Capture the cell that displays the provided text and extract its [x, y] central coordinate. 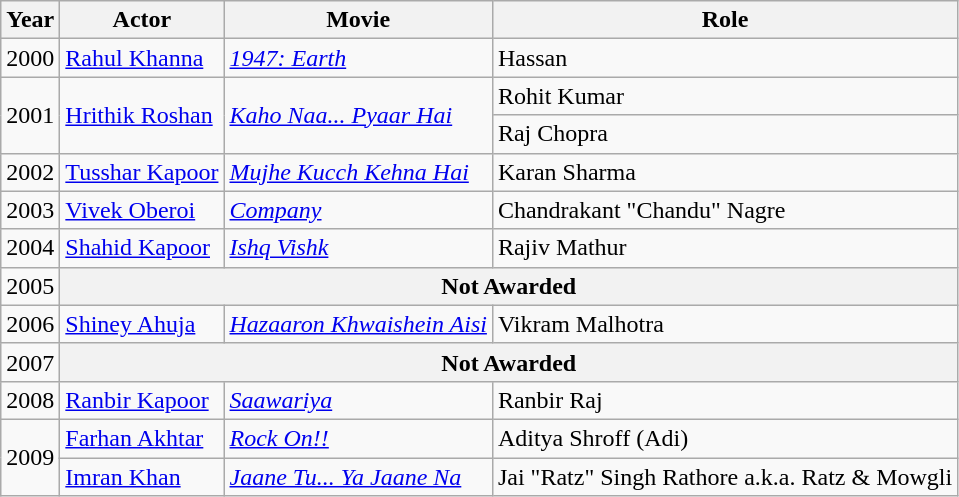
2003 [30, 210]
2000 [30, 58]
Mujhe Kucch Kehna Hai [358, 172]
Ranbir Kapoor [142, 400]
Saawariya [358, 400]
Farhan Akhtar [142, 438]
Raj Chopra [724, 134]
Shahid Kapoor [142, 248]
2004 [30, 248]
Jaane Tu... Ya Jaane Na [358, 477]
Hrithik Roshan [142, 115]
2006 [30, 324]
Hassan [724, 58]
Role [724, 20]
Jai "Ratz" Singh Rathore a.k.a. Ratz & Mowgli [724, 477]
Company [358, 210]
1947: Earth [358, 58]
Rajiv Mathur [724, 248]
2005 [30, 286]
Rock On!! [358, 438]
Kaho Naa... Pyaar Hai [358, 115]
2002 [30, 172]
Karan Sharma [724, 172]
Ranbir Raj [724, 400]
Imran Khan [142, 477]
Chandrakant "Chandu" Nagre [724, 210]
Actor [142, 20]
Vivek Oberoi [142, 210]
2007 [30, 362]
2001 [30, 115]
Rohit Kumar [724, 96]
Rahul Khanna [142, 58]
Shiney Ahuja [142, 324]
Tusshar Kapoor [142, 172]
Ishq Vishk [358, 248]
Aditya Shroff (Adi) [724, 438]
Year [30, 20]
Movie [358, 20]
Hazaaron Khwaishein Aisi [358, 324]
2008 [30, 400]
2009 [30, 457]
Vikram Malhotra [724, 324]
